Pinpoint the cell where the given text exists, returning its [x, y] midpoint coordinate. 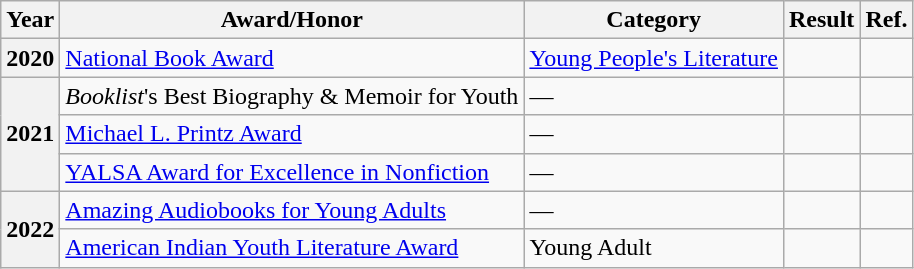
Category [654, 20]
American Indian Youth Literature Award [292, 248]
2020 [30, 58]
Booklist's Best Biography & Memoir for Youth [292, 96]
2022 [30, 229]
Award/Honor [292, 20]
Michael L. Printz Award [292, 134]
Ref. [886, 20]
Year [30, 20]
National Book Award [292, 58]
Young People's Literature [654, 58]
Result [821, 20]
Young Adult [654, 248]
YALSA Award for Excellence in Nonfiction [292, 172]
2021 [30, 134]
Amazing Audiobooks for Young Adults [292, 210]
